From the cell containing the given text, extract its center point as (x, y) coordinate. 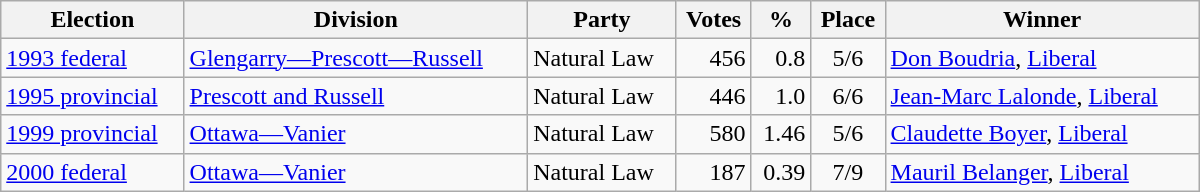
0.8 (781, 58)
1993 federal (92, 58)
Prescott and Russell (356, 96)
1999 provincial (92, 134)
Mauril Belanger, Liberal (1042, 172)
Place (848, 20)
Winner (1042, 20)
1.46 (781, 134)
Glengarry—Prescott—Russell (356, 58)
187 (714, 172)
1995 provincial (92, 96)
0.39 (781, 172)
1.0 (781, 96)
Don Boudria, Liberal (1042, 58)
6/6 (848, 96)
2000 federal (92, 172)
Party (602, 20)
580 (714, 134)
Claudette Boyer, Liberal (1042, 134)
Election (92, 20)
Votes (714, 20)
Division (356, 20)
456 (714, 58)
Jean-Marc Lalonde, Liberal (1042, 96)
% (781, 20)
7/9 (848, 172)
446 (714, 96)
